Provide the (X, Y) coordinate of the cell's center where the given text is located.  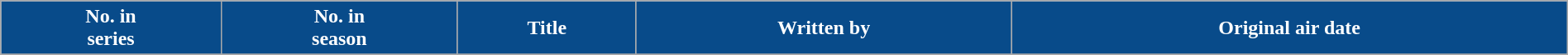
Written by (824, 28)
Original air date (1289, 28)
No. inseries (111, 28)
No. inseason (339, 28)
Title (547, 28)
